Extract the [x, y] coordinate from the center of the cell holding the provided text.  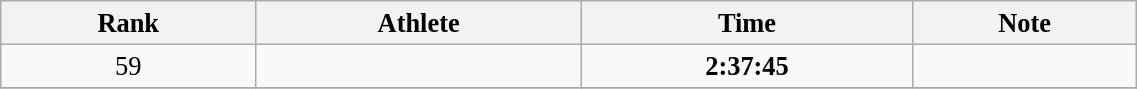
Rank [128, 22]
59 [128, 66]
Athlete [419, 22]
Time [748, 22]
2:37:45 [748, 66]
Note [1024, 22]
